For the text-containing cell, return its midpoint in [x, y] coordinate format. 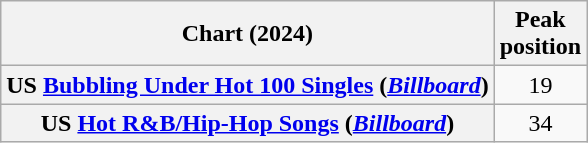
Peakposition [540, 34]
19 [540, 85]
34 [540, 123]
US Bubbling Under Hot 100 Singles (Billboard) [248, 85]
Chart (2024) [248, 34]
US Hot R&B/Hip-Hop Songs (Billboard) [248, 123]
